Capture the cell that displays the provided text and extract its (X, Y) central coordinate. 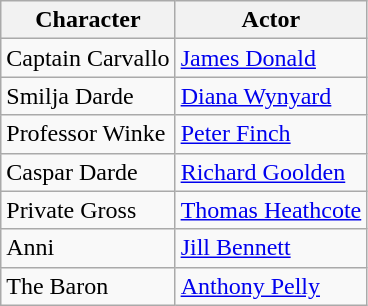
Diana Wynyard (271, 96)
Anni (88, 248)
James Donald (271, 58)
Captain Carvallo (88, 58)
Caspar Darde (88, 172)
Smilja Darde (88, 96)
Richard Goolden (271, 172)
Character (88, 20)
Thomas Heathcote (271, 210)
Peter Finch (271, 134)
Anthony Pelly (271, 286)
The Baron (88, 286)
Jill Bennett (271, 248)
Private Gross (88, 210)
Professor Winke (88, 134)
Actor (271, 20)
